From the cell containing the given text, extract its center point as [x, y] coordinate. 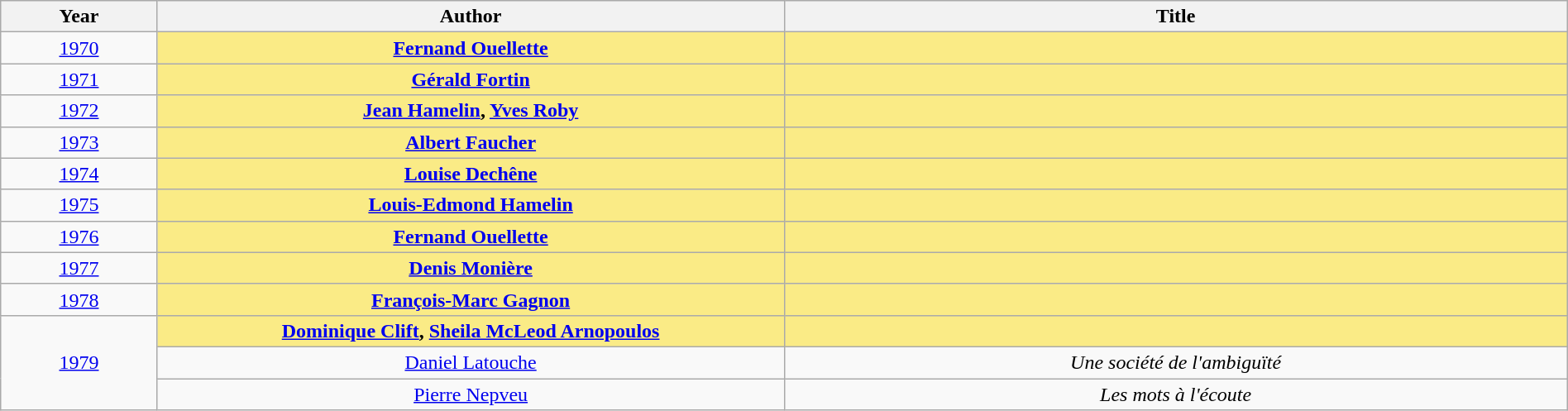
Louise Dechêne [471, 174]
Les mots à l'écoute [1176, 394]
Year [79, 17]
Pierre Nepveu [471, 394]
Dominique Clift, Sheila McLeod Arnopoulos [471, 331]
Author [471, 17]
Gérald Fortin [471, 79]
1970 [79, 48]
Louis-Edmond Hamelin [471, 205]
Title [1176, 17]
1974 [79, 174]
Daniel Latouche [471, 362]
1973 [79, 142]
1972 [79, 111]
1978 [79, 299]
1975 [79, 205]
François-Marc Gagnon [471, 299]
1979 [79, 362]
Denis Monière [471, 268]
1976 [79, 237]
1977 [79, 268]
Jean Hamelin, Yves Roby [471, 111]
Une société de l'ambiguïté [1176, 362]
Albert Faucher [471, 142]
1971 [79, 79]
